Output the [x, y] coordinate of the center of the cell containing the given text.  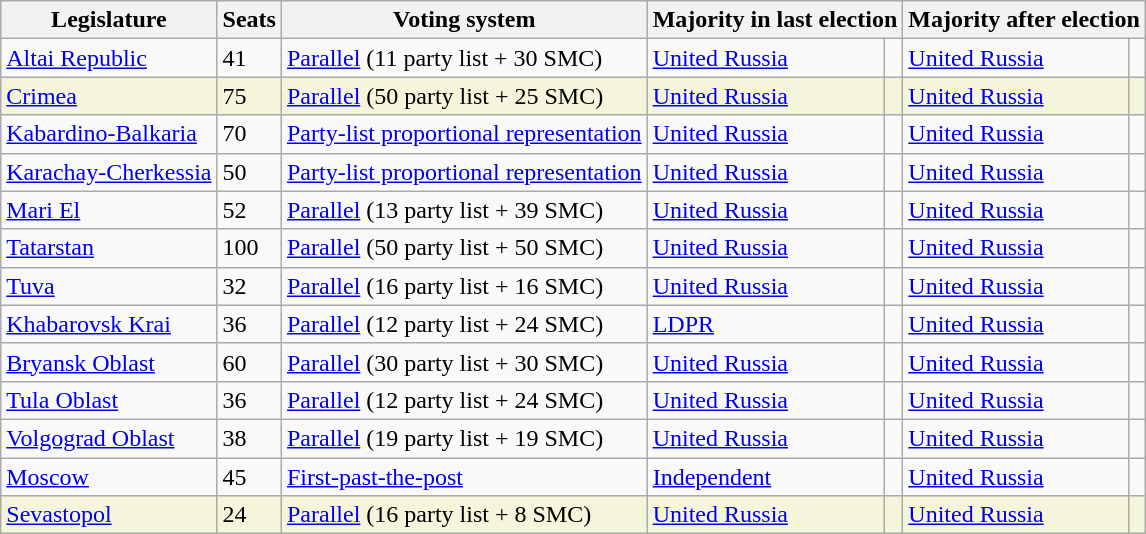
Parallel (19 party list + 19 SMC) [464, 438]
Parallel (13 party list + 39 SMC) [464, 210]
Independent [766, 477]
Tula Oblast [109, 400]
Tatarstan [109, 248]
Crimea [109, 96]
41 [249, 58]
52 [249, 210]
Khabarovsk Krai [109, 324]
Sevastopol [109, 515]
Karachay-Cherkessia [109, 172]
Parallel (50 party list + 25 SMC) [464, 96]
45 [249, 477]
32 [249, 286]
Kabardino-Balkaria [109, 134]
LDPR [766, 324]
38 [249, 438]
Tuva [109, 286]
24 [249, 515]
Mari El [109, 210]
Majority after election [1024, 20]
60 [249, 362]
Voting system [464, 20]
100 [249, 248]
Parallel (11 party list + 30 SMC) [464, 58]
First-past-the-post [464, 477]
Majority in last election [775, 20]
Parallel (30 party list + 30 SMC) [464, 362]
75 [249, 96]
Volgograd Oblast [109, 438]
Parallel (50 party list + 50 SMC) [464, 248]
Parallel (16 party list + 8 SMC) [464, 515]
Bryansk Oblast [109, 362]
Altai Republic [109, 58]
50 [249, 172]
Parallel (16 party list + 16 SMC) [464, 286]
Seats [249, 20]
70 [249, 134]
Legislature [109, 20]
Moscow [109, 477]
